Detect which cell encompasses the target text, then output its [x, y] center coordinate. 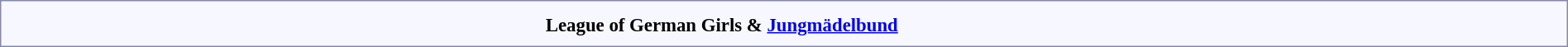
League of German Girls & Jungmädelbund [722, 25]
